Search for the cell housing the specified text and yield its [x, y] center coordinate. 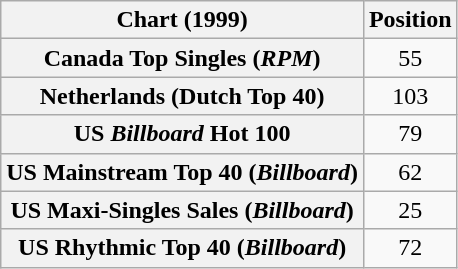
25 [410, 210]
62 [410, 172]
Canada Top Singles (RPM) [182, 58]
Chart (1999) [182, 20]
72 [410, 248]
Position [410, 20]
US Maxi-Singles Sales (Billboard) [182, 210]
US Rhythmic Top 40 (Billboard) [182, 248]
55 [410, 58]
US Mainstream Top 40 (Billboard) [182, 172]
Netherlands (Dutch Top 40) [182, 96]
79 [410, 134]
US Billboard Hot 100 [182, 134]
103 [410, 96]
